Search for the cell housing the specified text and yield its (X, Y) center coordinate. 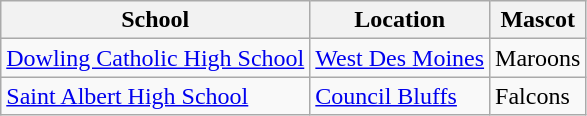
Falcons (538, 96)
Council Bluffs (400, 96)
School (156, 20)
Maroons (538, 58)
Location (400, 20)
West Des Moines (400, 58)
Saint Albert High School (156, 96)
Mascot (538, 20)
Dowling Catholic High School (156, 58)
